Pinpoint the cell where the given text exists, returning its [X, Y] midpoint coordinate. 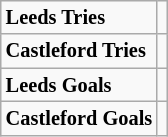
Leeds Goals [79, 85]
Leeds Tries [79, 17]
Castleford Goals [79, 118]
Castleford Tries [79, 51]
